Search for the cell housing the specified text and yield its (x, y) center coordinate. 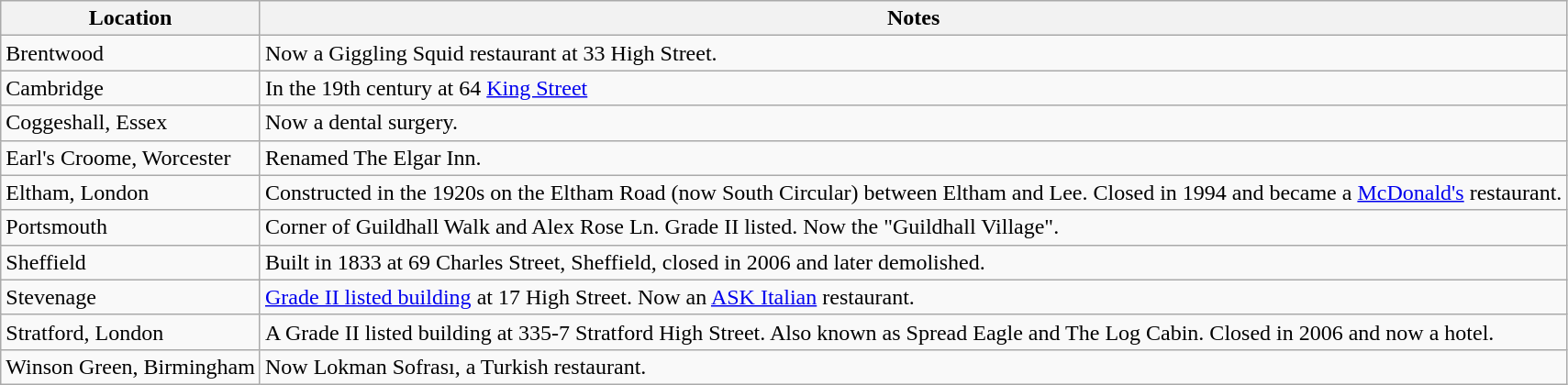
Stevenage (130, 297)
Coggeshall, Essex (130, 123)
Constructed in the 1920s on the Eltham Road (now South Circular) between Eltham and Lee. Closed in 1994 and became a McDonald's restaurant. (913, 192)
Grade II listed building at 17 High Street. Now an ASK Italian restaurant. (913, 297)
Earl's Croome, Worcester (130, 158)
Sheffield (130, 262)
Portsmouth (130, 227)
Stratford, London (130, 332)
Notes (913, 18)
Now Lokman Sofrası, a Turkish restaurant. (913, 367)
Built in 1833 at 69 Charles Street, Sheffield, closed in 2006 and later demolished. (913, 262)
Now a dental surgery. (913, 123)
Corner of Guildhall Walk and Alex Rose Ln. Grade II listed. Now the "Guildhall Village". (913, 227)
Cambridge (130, 88)
Winson Green, Birmingham (130, 367)
In the 19th century at 64 King Street (913, 88)
Renamed The Elgar Inn. (913, 158)
Now a Giggling Squid restaurant at 33 High Street. (913, 53)
Brentwood (130, 53)
A Grade II listed building at 335-7 Stratford High Street. Also known as Spread Eagle and The Log Cabin. Closed in 2006 and now a hotel. (913, 332)
Location (130, 18)
Eltham, London (130, 192)
